Capture the cell that displays the provided text and extract its [X, Y] central coordinate. 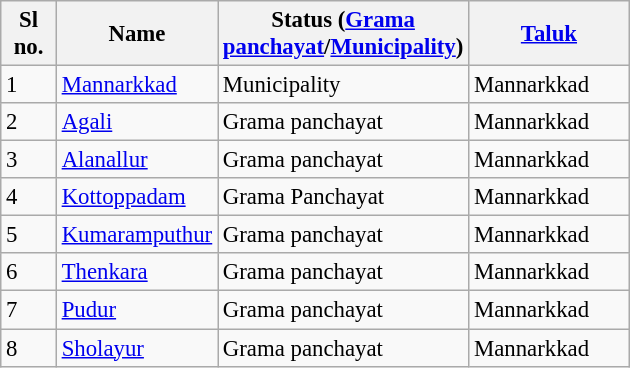
2 [29, 122]
Pudur [136, 310]
Municipality [344, 85]
Name [136, 34]
5 [29, 235]
Grama Panchayat [344, 197]
7 [29, 310]
Alanallur [136, 160]
Taluk [550, 34]
3 [29, 160]
1 [29, 85]
Thenkara [136, 273]
Sholayur [136, 348]
4 [29, 197]
Status (Grama panchayat/Municipality) [344, 34]
6 [29, 273]
Sl no. [29, 34]
8 [29, 348]
Kumaramputhur [136, 235]
Agali [136, 122]
Kottoppadam [136, 197]
